Search for the cell housing the specified text and yield its [x, y] center coordinate. 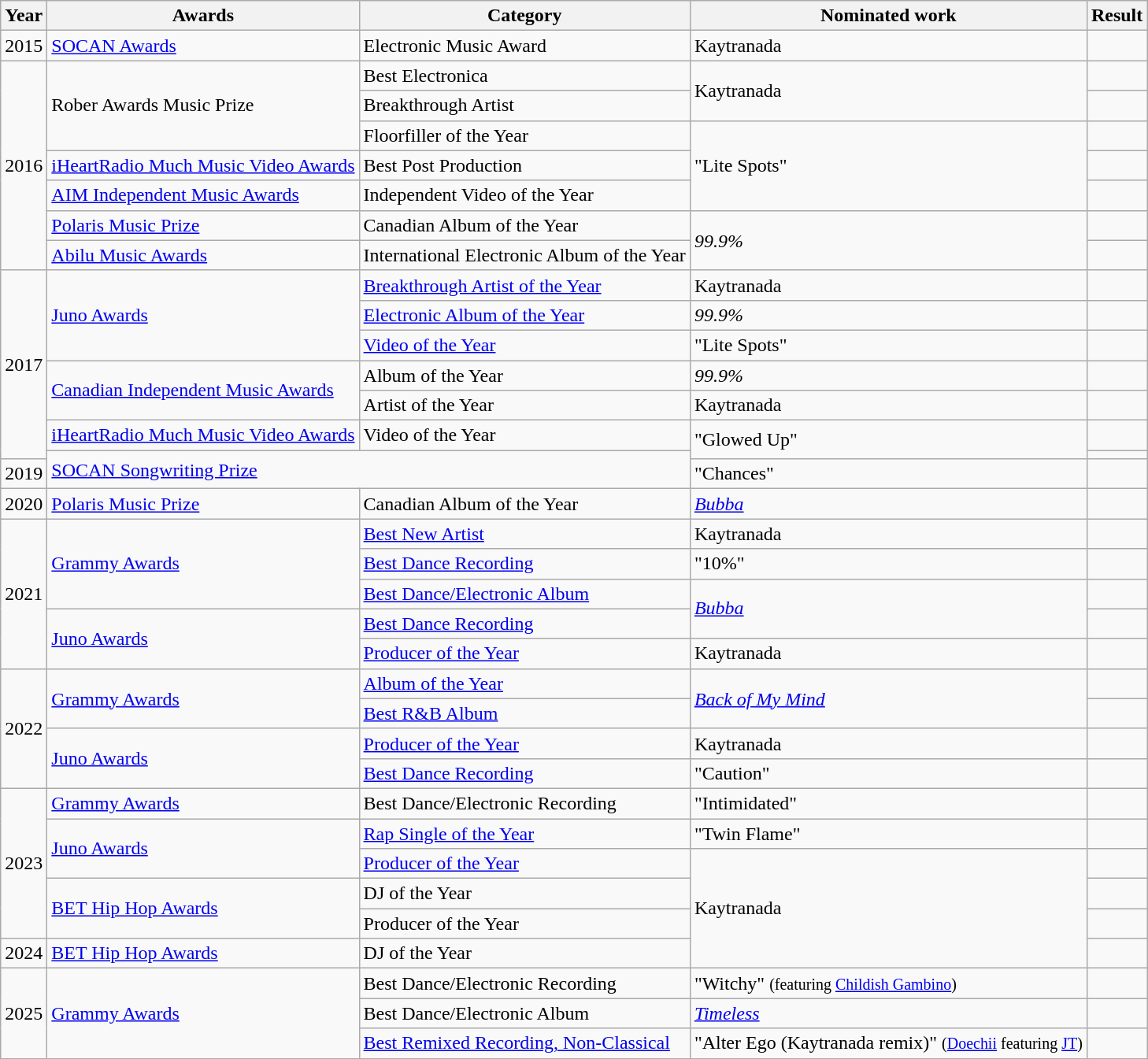
2016 [24, 165]
"Intimidated" [888, 803]
Abilu Music Awards [203, 255]
"Alter Ego (Kaytranada remix)" (Doechii featuring JT) [888, 1043]
International Electronic Album of the Year [524, 255]
Back of My Mind [888, 698]
Rap Single of the Year [524, 834]
"Glowed Up" [888, 439]
Canadian Independent Music Awards [203, 391]
"Chances" [888, 474]
"Witchy" (featuring Childish Gambino) [888, 983]
Best Electronica [524, 76]
"10%" [888, 564]
Best New Artist [524, 534]
Artist of the Year [524, 405]
Nominated work [888, 16]
2022 [24, 728]
Floorfiller of the Year [524, 135]
Breakthrough Artist of the Year [524, 285]
Result [1117, 16]
Rober Awards Music Prize [203, 106]
Awards [203, 16]
Independent Video of the Year [524, 195]
Best Post Production [524, 165]
2019 [24, 474]
"Caution" [888, 773]
Timeless [888, 1013]
2023 [24, 863]
SOCAN Awards [203, 46]
2017 [24, 364]
2021 [24, 594]
Category [524, 16]
2025 [24, 1013]
SOCAN Songwriting Prize [368, 469]
2024 [24, 953]
Best R&B Album [524, 713]
"Twin Flame" [888, 834]
2020 [24, 504]
Electronic Music Award [524, 46]
Electronic Album of the Year [524, 315]
Year [24, 16]
Breakthrough Artist [524, 106]
2015 [24, 46]
Best Remixed Recording, Non-Classical [524, 1043]
AIM Independent Music Awards [203, 195]
